Identify which cell holds the provided text, then report its (x, y) central coordinate. 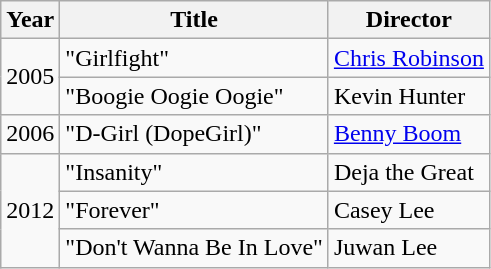
"D-Girl (DopeGirl)" (194, 134)
"Insanity" (194, 172)
2006 (30, 134)
Year (30, 20)
Juwan Lee (408, 248)
"Girlfight" (194, 58)
Title (194, 20)
Director (408, 20)
"Boogie Oogie Oogie" (194, 96)
Deja the Great (408, 172)
2005 (30, 77)
Casey Lee (408, 210)
Chris Robinson (408, 58)
"Forever" (194, 210)
Kevin Hunter (408, 96)
"Don't Wanna Be In Love" (194, 248)
2012 (30, 210)
Benny Boom (408, 134)
